Provide the (X, Y) coordinate of the cell's center where the given text is located.  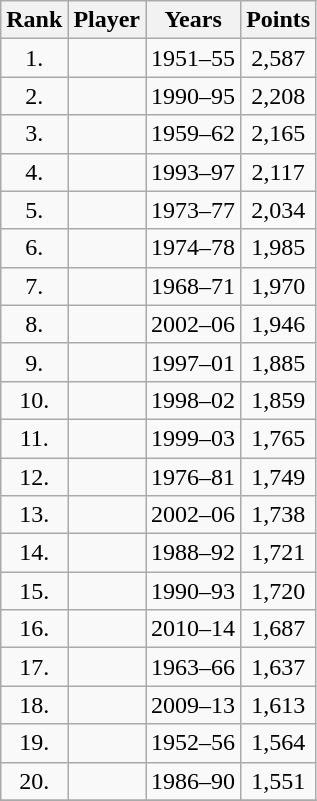
4. (34, 172)
1952–56 (194, 743)
1,765 (278, 438)
2009–13 (194, 705)
1999–03 (194, 438)
1959–62 (194, 134)
6. (34, 248)
1990–93 (194, 591)
20. (34, 781)
1,985 (278, 248)
1,749 (278, 477)
1,738 (278, 515)
9. (34, 362)
2010–14 (194, 629)
Years (194, 20)
1,970 (278, 286)
1,721 (278, 553)
1968–71 (194, 286)
11. (34, 438)
1. (34, 58)
1974–78 (194, 248)
2,034 (278, 210)
5. (34, 210)
1986–90 (194, 781)
1,613 (278, 705)
3. (34, 134)
16. (34, 629)
Player (107, 20)
1,885 (278, 362)
1997–01 (194, 362)
Rank (34, 20)
1951–55 (194, 58)
2,165 (278, 134)
1,720 (278, 591)
18. (34, 705)
1,564 (278, 743)
10. (34, 400)
1,637 (278, 667)
2,587 (278, 58)
1998–02 (194, 400)
1993–97 (194, 172)
1973–77 (194, 210)
2,117 (278, 172)
1990–95 (194, 96)
2,208 (278, 96)
1,551 (278, 781)
2. (34, 96)
17. (34, 667)
7. (34, 286)
Points (278, 20)
1,859 (278, 400)
15. (34, 591)
13. (34, 515)
1,946 (278, 324)
19. (34, 743)
12. (34, 477)
1,687 (278, 629)
1976–81 (194, 477)
8. (34, 324)
14. (34, 553)
1988–92 (194, 553)
1963–66 (194, 667)
